Find where the given text appears and provide that cell's center as (X, Y) coordinate. 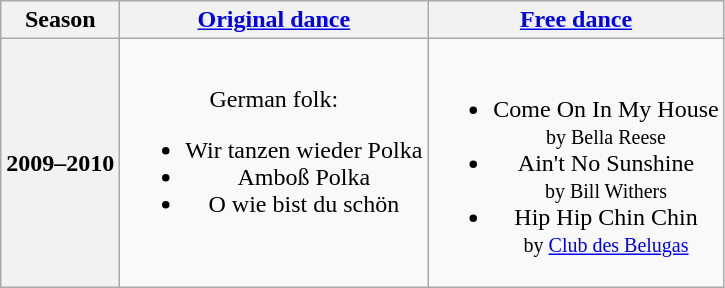
Original dance (274, 20)
Free dance (576, 20)
2009–2010 (60, 163)
Season (60, 20)
German folk:Wir tanzen wieder PolkaAmboß PolkaO wie bist du schön (274, 163)
Come On In My House by Bella Reese Ain't No Sunshine by Bill Withers Hip Hip Chin Chin by Club des Belugas (576, 163)
